Output the [x, y] coordinate of the center of the cell containing the given text.  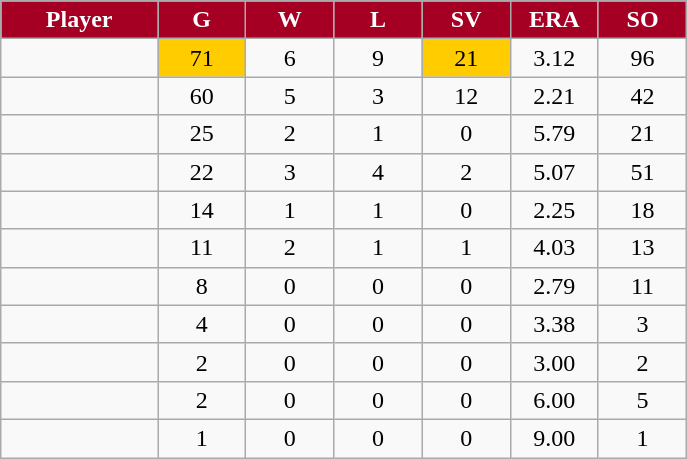
2.25 [554, 210]
22 [202, 172]
3.38 [554, 324]
12 [466, 96]
3.12 [554, 58]
14 [202, 210]
42 [642, 96]
8 [202, 286]
13 [642, 248]
96 [642, 58]
18 [642, 210]
SO [642, 20]
60 [202, 96]
W [290, 20]
Player [80, 20]
SV [466, 20]
9 [378, 58]
ERA [554, 20]
71 [202, 58]
3.00 [554, 362]
6.00 [554, 400]
2.21 [554, 96]
6 [290, 58]
G [202, 20]
5.79 [554, 134]
5.07 [554, 172]
9.00 [554, 438]
2.79 [554, 286]
4.03 [554, 248]
51 [642, 172]
L [378, 20]
25 [202, 134]
